Find where the given text appears and provide that cell's center as [x, y] coordinate. 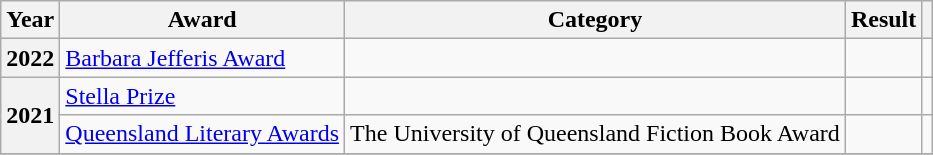
The University of Queensland Fiction Book Award [596, 134]
Result [883, 20]
Award [202, 20]
Category [596, 20]
Stella Prize [202, 96]
Barbara Jefferis Award [202, 58]
Queensland Literary Awards [202, 134]
2022 [30, 58]
Year [30, 20]
2021 [30, 115]
